Pinpoint the cell where the given text exists, returning its (X, Y) midpoint coordinate. 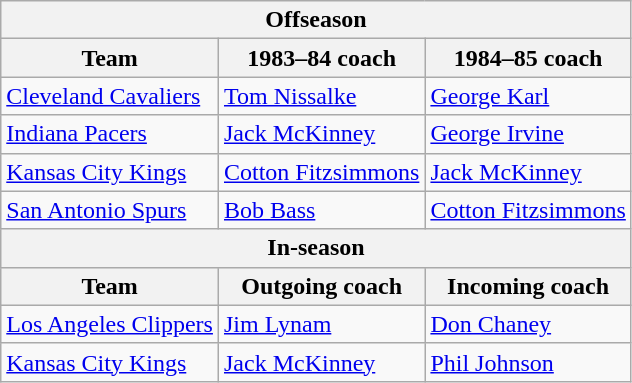
Don Chaney (528, 324)
1983–84 coach (321, 58)
San Antonio Spurs (110, 210)
George Karl (528, 96)
Los Angeles Clippers (110, 324)
Phil Johnson (528, 362)
Bob Bass (321, 210)
Cleveland Cavaliers (110, 96)
Tom Nissalke (321, 96)
1984–85 coach (528, 58)
In-season (316, 248)
Incoming coach (528, 286)
Outgoing coach (321, 286)
George Irvine (528, 134)
Jim Lynam (321, 324)
Offseason (316, 20)
Indiana Pacers (110, 134)
